For the text-containing cell, return its midpoint in [X, Y] coordinate format. 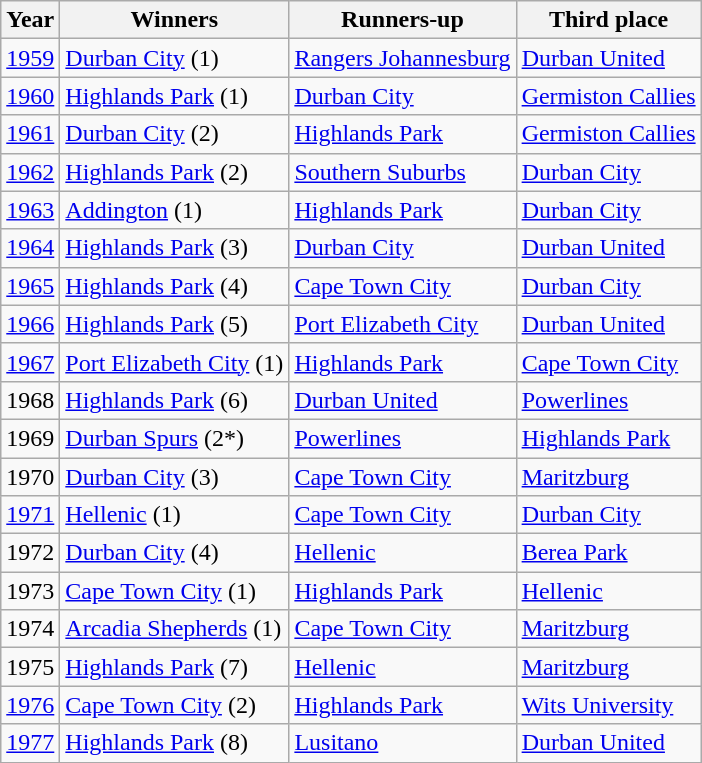
Highlands Park (5) [174, 324]
1977 [30, 743]
1966 [30, 324]
1967 [30, 362]
Durban Spurs (2*) [174, 438]
1973 [30, 591]
Highlands Park (2) [174, 172]
Durban City (1) [174, 58]
Southern Suburbs [402, 172]
1959 [30, 58]
Cape Town City (1) [174, 591]
1963 [30, 210]
Durban City (2) [174, 134]
Addington (1) [174, 210]
Port Elizabeth City (1) [174, 362]
Highlands Park (7) [174, 667]
1968 [30, 400]
Highlands Park (3) [174, 248]
Highlands Park (4) [174, 286]
1964 [30, 248]
1969 [30, 438]
Runners-up [402, 20]
Cape Town City (2) [174, 705]
1960 [30, 96]
Wits University [608, 705]
Lusitano [402, 743]
1976 [30, 705]
Hellenic (1) [174, 515]
Highlands Park (8) [174, 743]
1975 [30, 667]
Port Elizabeth City [402, 324]
Year [30, 20]
Durban City (4) [174, 553]
1970 [30, 477]
1971 [30, 515]
Highlands Park (6) [174, 400]
Durban City (3) [174, 477]
Berea Park [608, 553]
1974 [30, 629]
1961 [30, 134]
1962 [30, 172]
Highlands Park (1) [174, 96]
Rangers Johannesburg [402, 58]
Winners [174, 20]
1965 [30, 286]
Arcadia Shepherds (1) [174, 629]
1972 [30, 553]
Third place [608, 20]
